Extract the [X, Y] coordinate from the center of the cell holding the provided text.  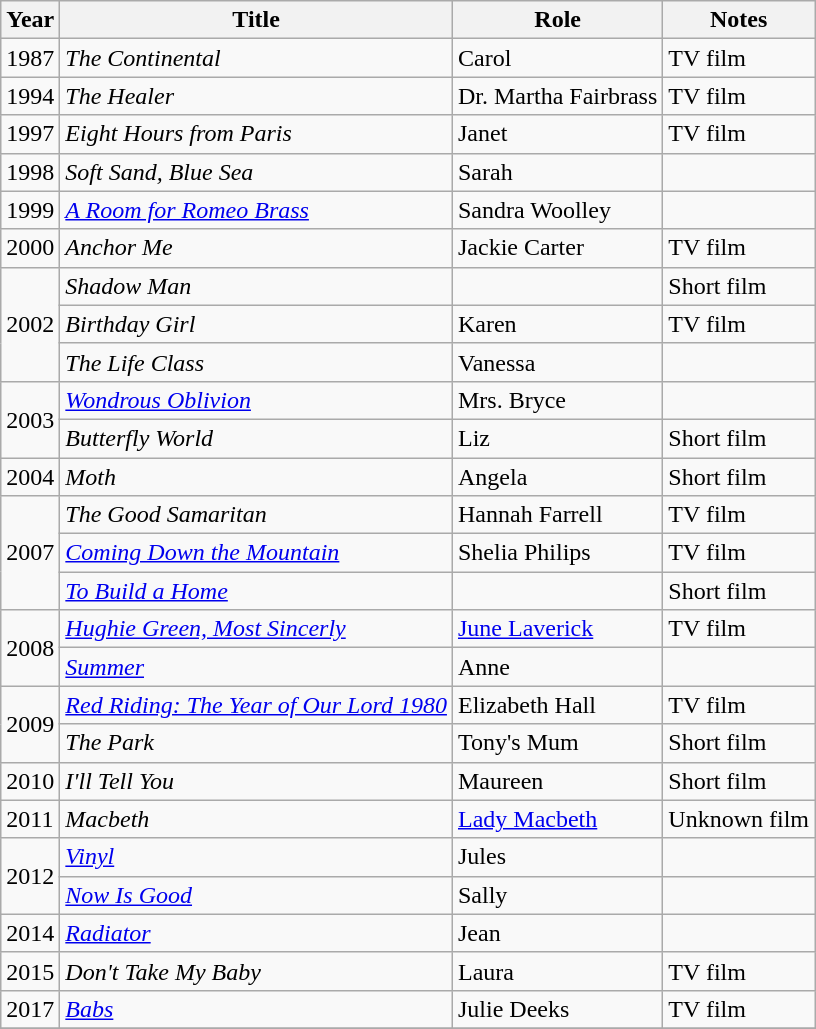
2011 [30, 819]
Birthday Girl [256, 324]
Elizabeth Hall [557, 705]
Macbeth [256, 819]
Radiator [256, 933]
2012 [30, 876]
Carol [557, 58]
Mrs. Bryce [557, 400]
Jackie Carter [557, 248]
Eight Hours from Paris [256, 134]
Year [30, 20]
Vanessa [557, 362]
Notes [739, 20]
Unknown film [739, 819]
Jean [557, 933]
The Continental [256, 58]
A Room for Romeo Brass [256, 210]
2015 [30, 971]
1997 [30, 134]
Title [256, 20]
Hughie Green, Most Sincerly [256, 629]
Now Is Good [256, 895]
June Laverick [557, 629]
Summer [256, 667]
Angela [557, 477]
Karen [557, 324]
2000 [30, 248]
Jules [557, 857]
2002 [30, 324]
Maureen [557, 781]
Anne [557, 667]
Hannah Farrell [557, 515]
1994 [30, 96]
Tony's Mum [557, 743]
2009 [30, 724]
2003 [30, 419]
Coming Down the Mountain [256, 553]
Lady Macbeth [557, 819]
To Build a Home [256, 591]
2008 [30, 648]
1987 [30, 58]
The Good Samaritan [256, 515]
Sarah [557, 172]
Dr. Martha Fairbrass [557, 96]
Role [557, 20]
1998 [30, 172]
Don't Take My Baby [256, 971]
Butterfly World [256, 438]
The Park [256, 743]
2017 [30, 1009]
2014 [30, 933]
Red Riding: The Year of Our Lord 1980 [256, 705]
Sally [557, 895]
Shelia Philips [557, 553]
Janet [557, 134]
Laura [557, 971]
2007 [30, 553]
Babs [256, 1009]
Sandra Woolley [557, 210]
Vinyl [256, 857]
The Life Class [256, 362]
1999 [30, 210]
2010 [30, 781]
Anchor Me [256, 248]
Shadow Man [256, 286]
Liz [557, 438]
2004 [30, 477]
Julie Deeks [557, 1009]
Soft Sand, Blue Sea [256, 172]
Moth [256, 477]
The Healer [256, 96]
I'll Tell You [256, 781]
Wondrous Oblivion [256, 400]
